Extract the (x, y) coordinate from the center of the cell holding the provided text.  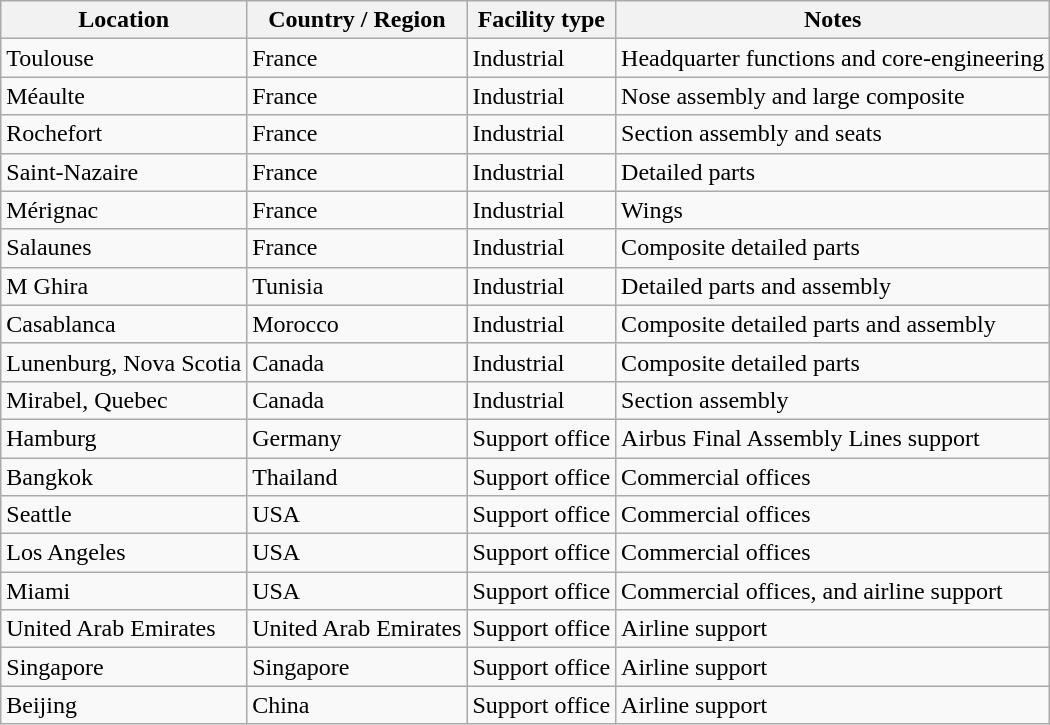
China (357, 705)
Section assembly (833, 400)
Nose assembly and large composite (833, 96)
Toulouse (124, 58)
Seattle (124, 515)
Rochefort (124, 134)
Notes (833, 20)
Wings (833, 210)
Location (124, 20)
Tunisia (357, 286)
Section assembly and seats (833, 134)
Detailed parts and assembly (833, 286)
Airbus Final Assembly Lines support (833, 438)
Mirabel, Quebec (124, 400)
Country / Region (357, 20)
Headquarter functions and core-engineering (833, 58)
Miami (124, 591)
Lunenburg, Nova Scotia (124, 362)
Detailed parts (833, 172)
Germany (357, 438)
Commercial offices, and airline support (833, 591)
Casablanca (124, 324)
Méaulte (124, 96)
Los Angeles (124, 553)
Salaunes (124, 248)
Saint-Nazaire (124, 172)
Mérignac (124, 210)
Hamburg (124, 438)
Bangkok (124, 477)
Thailand (357, 477)
Morocco (357, 324)
M Ghira (124, 286)
Composite detailed parts and assembly (833, 324)
Facility type (542, 20)
Beijing (124, 705)
